Return the (X, Y) coordinate for the center point of the cell that contains the specified text.  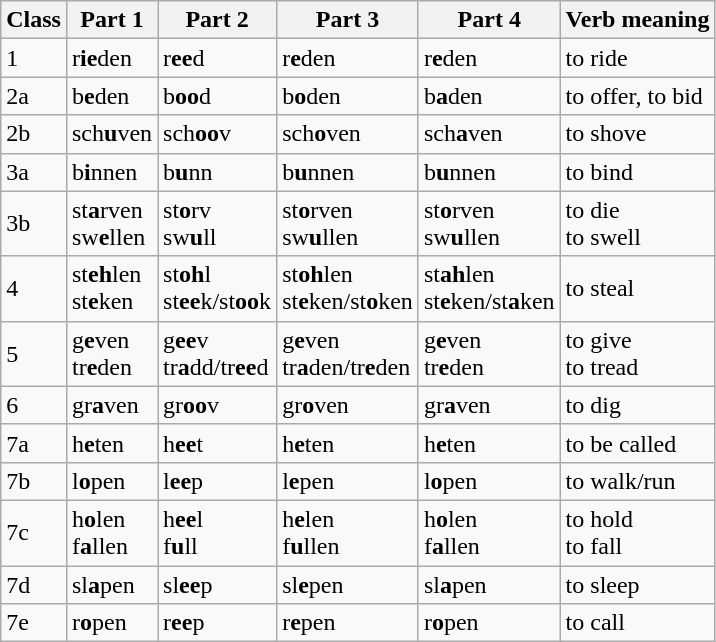
stehlensteken (112, 288)
to bind (638, 172)
baden (489, 96)
to offer, to bid (638, 96)
heelfull (218, 532)
Part 1 (112, 20)
Part 4 (489, 20)
6 (34, 405)
stohlensteken/stoken (348, 288)
7a (34, 443)
storvswull (218, 224)
to dig (638, 405)
geevtradd/treed (218, 354)
to be called (638, 443)
7c (34, 532)
binnen (112, 172)
4 (34, 288)
reed (218, 58)
Part 3 (348, 20)
3a (34, 172)
2a (34, 96)
rieden (112, 58)
heet (218, 443)
7d (34, 585)
starvenswellen (112, 224)
groven (348, 405)
schoov (218, 134)
lepen (348, 481)
5 (34, 354)
reep (218, 623)
to steal (638, 288)
to dieto swell (638, 224)
bood (218, 96)
stohlsteek/stook (218, 288)
to sleep (638, 585)
stahlensteken/staken (489, 288)
to giveto tread (638, 354)
repen (348, 623)
groov (218, 405)
helenfullen (348, 532)
schuven (112, 134)
7b (34, 481)
to call (638, 623)
Class (34, 20)
bunn (218, 172)
boden (348, 96)
7e (34, 623)
2b (34, 134)
to ride (638, 58)
1 (34, 58)
schaven (489, 134)
Verb meaning (638, 20)
to shove (638, 134)
to holdto fall (638, 532)
3b (34, 224)
schoven (348, 134)
Part 2 (218, 20)
beden (112, 96)
geventraden/treden (348, 354)
sleep (218, 585)
leep (218, 481)
slepen (348, 585)
to walk/run (638, 481)
